Determine the (x, y) coordinate at the center of the cell enclosing the given text.  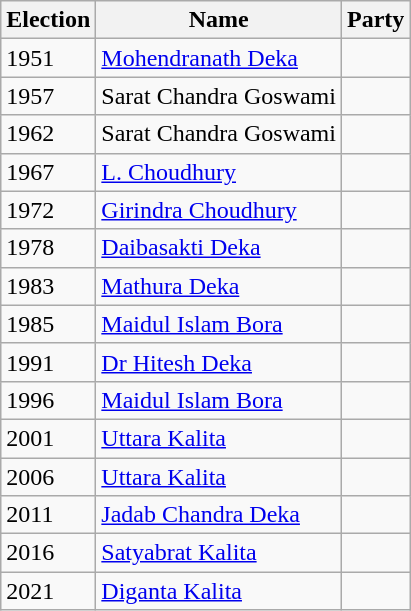
Jadab Chandra Deka (219, 515)
Election (48, 20)
1983 (48, 286)
1978 (48, 248)
L. Choudhury (219, 172)
2011 (48, 515)
1962 (48, 134)
1996 (48, 400)
Daibasakti Deka (219, 248)
1967 (48, 172)
2001 (48, 438)
Diganta Kalita (219, 591)
1985 (48, 324)
2006 (48, 477)
Satyabrat Kalita (219, 553)
2021 (48, 591)
Dr Hitesh Deka (219, 362)
Girindra Choudhury (219, 210)
1951 (48, 58)
Party (375, 20)
Name (219, 20)
2016 (48, 553)
1991 (48, 362)
Mathura Deka (219, 286)
1957 (48, 96)
1972 (48, 210)
Mohendranath Deka (219, 58)
